Extract the (X, Y) coordinate from the center of the cell holding the provided text.  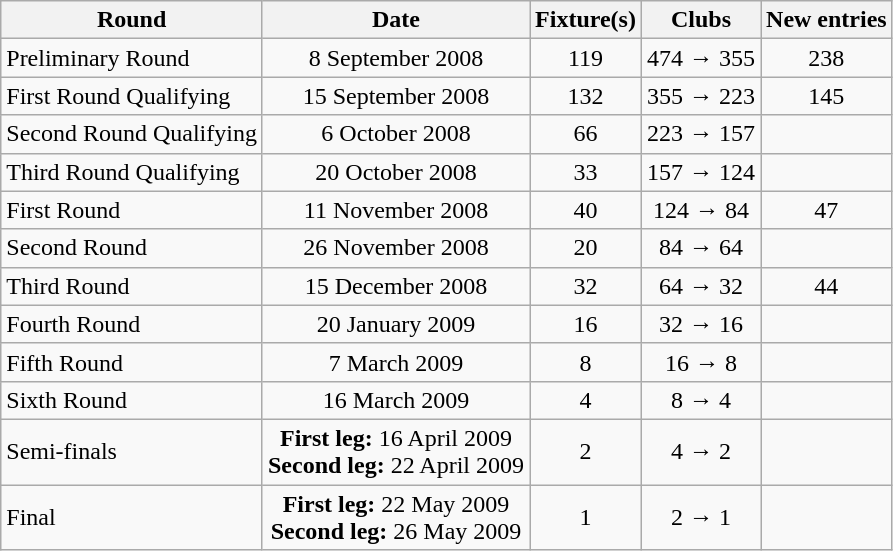
15 September 2008 (396, 96)
Second Round Qualifying (132, 134)
Date (396, 20)
1 (586, 516)
145 (827, 96)
20 January 2009 (396, 324)
7 March 2009 (396, 362)
8 → 4 (700, 400)
First leg: 22 May 2009Second leg: 26 May 2009 (396, 516)
66 (586, 134)
64 → 32 (700, 286)
11 November 2008 (396, 210)
16 → 8 (700, 362)
6 October 2008 (396, 134)
132 (586, 96)
16 March 2009 (396, 400)
Clubs (700, 20)
Third Round Qualifying (132, 172)
355 → 223 (700, 96)
Fixture(s) (586, 20)
124 → 84 (700, 210)
First Round Qualifying (132, 96)
47 (827, 210)
238 (827, 58)
New entries (827, 20)
32 (586, 286)
Third Round (132, 286)
15 December 2008 (396, 286)
20 October 2008 (396, 172)
4 (586, 400)
4 → 2 (700, 452)
44 (827, 286)
474 → 355 (700, 58)
2 (586, 452)
33 (586, 172)
8 (586, 362)
Final (132, 516)
16 (586, 324)
26 November 2008 (396, 248)
32 → 16 (700, 324)
20 (586, 248)
84 → 64 (700, 248)
First Round (132, 210)
Semi-finals (132, 452)
Fifth Round (132, 362)
Sixth Round (132, 400)
40 (586, 210)
First leg: 16 April 2009Second leg: 22 April 2009 (396, 452)
119 (586, 58)
8 September 2008 (396, 58)
Round (132, 20)
223 → 157 (700, 134)
Fourth Round (132, 324)
Preliminary Round (132, 58)
157 → 124 (700, 172)
Second Round (132, 248)
2 → 1 (700, 516)
